Find where the given text appears and provide that cell's center as (X, Y) coordinate. 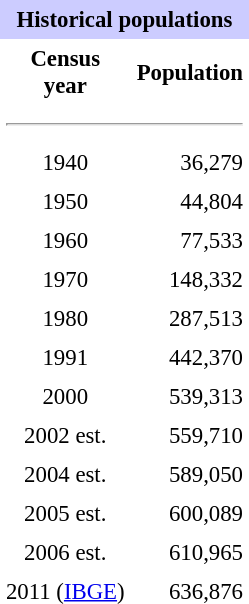
1940 (66, 162)
610,965 (190, 552)
2002 est. (66, 436)
1970 (66, 280)
600,089 (190, 514)
77,533 (190, 240)
148,332 (190, 280)
1960 (66, 240)
Censusyear (66, 72)
Historical populations (124, 20)
Population (190, 72)
44,804 (190, 202)
36,279 (190, 162)
2000 (66, 396)
287,513 (190, 318)
2004 est. (66, 474)
559,710 (190, 436)
2005 est. (66, 514)
589,050 (190, 474)
539,313 (190, 396)
1991 (66, 358)
1980 (66, 318)
2006 est. (66, 552)
442,370 (190, 358)
1950 (66, 202)
